Detect which cell encompasses the target text, then output its [X, Y] center coordinate. 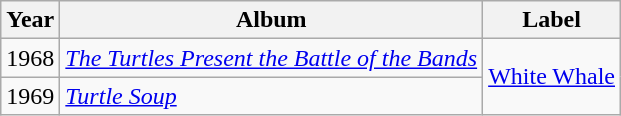
The Turtles Present the Battle of the Bands [272, 58]
White Whale [552, 77]
Album [272, 20]
1968 [30, 58]
Turtle Soup [272, 96]
1969 [30, 96]
Year [30, 20]
Label [552, 20]
